Find where the given text appears and provide that cell's center as (X, Y) coordinate. 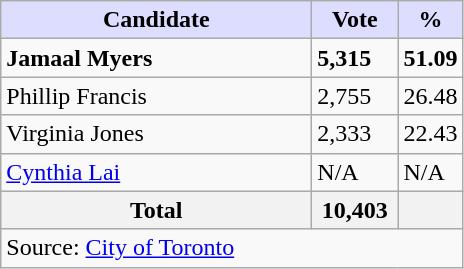
% (430, 20)
Source: City of Toronto (232, 248)
Total (156, 210)
Cynthia Lai (156, 172)
Candidate (156, 20)
22.43 (430, 134)
51.09 (430, 58)
5,315 (355, 58)
26.48 (430, 96)
10,403 (355, 210)
2,755 (355, 96)
2,333 (355, 134)
Virginia Jones (156, 134)
Jamaal Myers (156, 58)
Vote (355, 20)
Phillip Francis (156, 96)
